Locate the cell with the specified text and output its (x, y) center coordinate. 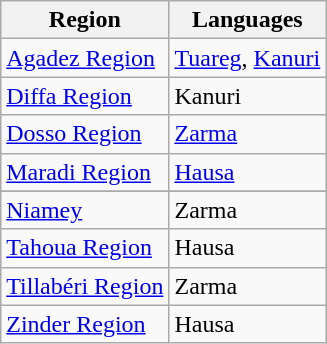
Region (85, 20)
Niamey (85, 210)
Tahoua Region (85, 248)
Tuareg, Kanuri (248, 58)
Kanuri (248, 96)
Agadez Region (85, 58)
Maradi Region (85, 172)
Zinder Region (85, 324)
Diffa Region (85, 96)
Languages (248, 20)
Dosso Region (85, 134)
Tillabéri Region (85, 286)
